Extract the (X, Y) coordinate from the center of the cell holding the provided text.  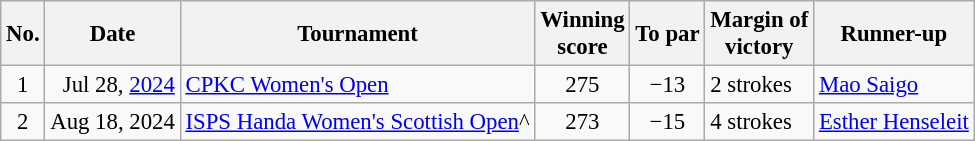
Winningscore (582, 34)
CPKC Women's Open (358, 85)
To par (668, 34)
4 strokes (760, 122)
−13 (668, 85)
ISPS Handa Women's Scottish Open^ (358, 122)
Aug 18, 2024 (112, 122)
273 (582, 122)
−15 (668, 122)
Runner-up (894, 34)
No. (23, 34)
1 (23, 85)
275 (582, 85)
Tournament (358, 34)
Mao Saigo (894, 85)
Esther Henseleit (894, 122)
2 strokes (760, 85)
Jul 28, 2024 (112, 85)
Date (112, 34)
Margin ofvictory (760, 34)
2 (23, 122)
